Determine the (x, y) coordinate at the center of the cell enclosing the given text.  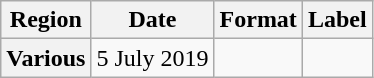
Date (152, 20)
Format (258, 20)
Region (46, 20)
Various (46, 58)
Label (337, 20)
5 July 2019 (152, 58)
